Extract the (X, Y) coordinate from the center of the cell holding the provided text.  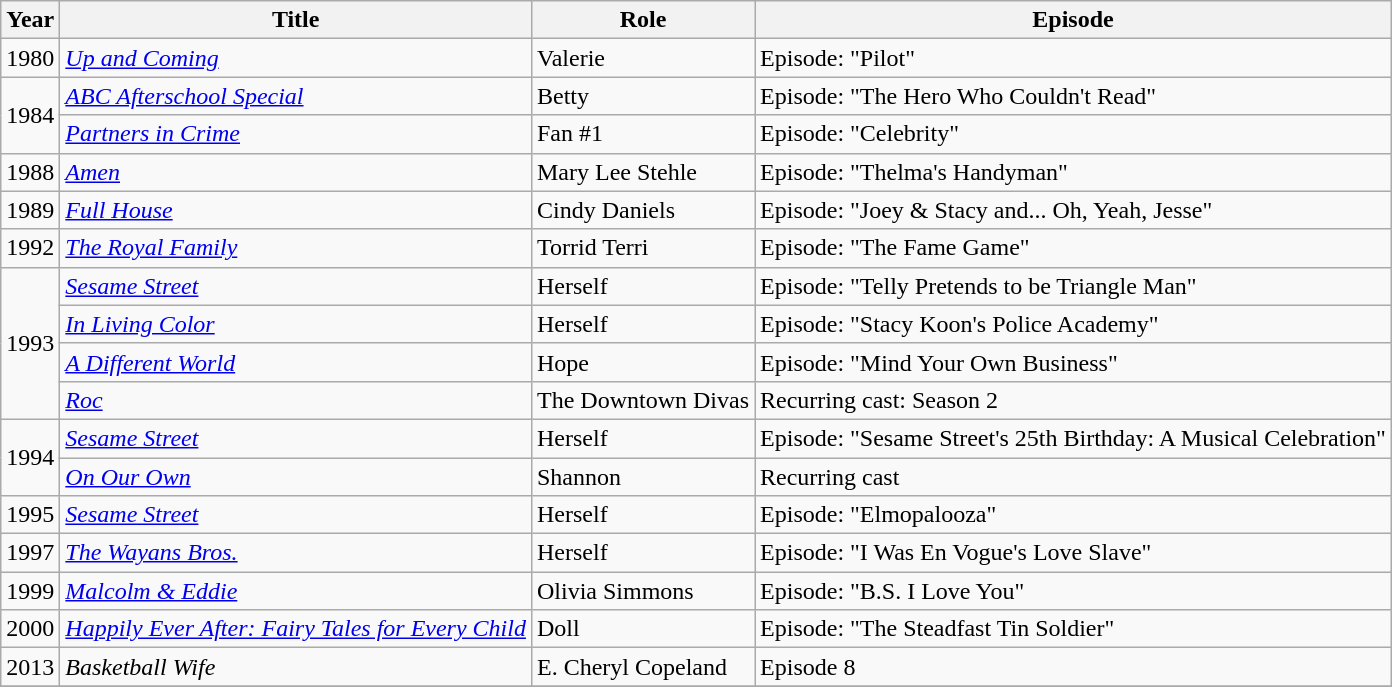
The Royal Family (296, 248)
2013 (30, 667)
Roc (296, 400)
Episode: "Elmopalooza" (1074, 515)
Cindy Daniels (642, 210)
Episode (1074, 20)
On Our Own (296, 477)
Episode: "The Hero Who Couldn't Read" (1074, 96)
Hope (642, 362)
Episode: "Pilot" (1074, 58)
Partners in Crime (296, 134)
Torrid Terri (642, 248)
Episode: "Mind Your Own Business" (1074, 362)
Basketball Wife (296, 667)
Fan #1 (642, 134)
Episode: "Thelma's Handyman" (1074, 172)
1993 (30, 343)
1994 (30, 457)
The Downtown Divas (642, 400)
Role (642, 20)
Recurring cast (1074, 477)
Recurring cast: Season 2 (1074, 400)
Valerie (642, 58)
E. Cheryl Copeland (642, 667)
Episode: "Celebrity" (1074, 134)
ABC Afterschool Special (296, 96)
Malcolm & Eddie (296, 591)
Mary Lee Stehle (642, 172)
1980 (30, 58)
Betty (642, 96)
Episode: "B.S. I Love You" (1074, 591)
Year (30, 20)
1992 (30, 248)
Episode: "Stacy Koon's Police Academy" (1074, 324)
Episode: "Telly Pretends to be Triangle Man" (1074, 286)
In Living Color (296, 324)
Olivia Simmons (642, 591)
Episode: "I Was En Vogue's Love Slave" (1074, 553)
Episode 8 (1074, 667)
The Wayans Bros. (296, 553)
A Different World (296, 362)
Episode: "The Fame Game" (1074, 248)
Episode: "Sesame Street's 25th Birthday: A Musical Celebration" (1074, 438)
Title (296, 20)
1988 (30, 172)
Happily Ever After: Fairy Tales for Every Child (296, 629)
1999 (30, 591)
Full House (296, 210)
Episode: "Joey & Stacy and... Oh, Yeah, Jesse" (1074, 210)
Amen (296, 172)
Doll (642, 629)
2000 (30, 629)
1995 (30, 515)
1989 (30, 210)
Up and Coming (296, 58)
1997 (30, 553)
1984 (30, 115)
Episode: "The Steadfast Tin Soldier" (1074, 629)
Shannon (642, 477)
